Determine the (x, y) coordinate at the center of the cell enclosing the given text.  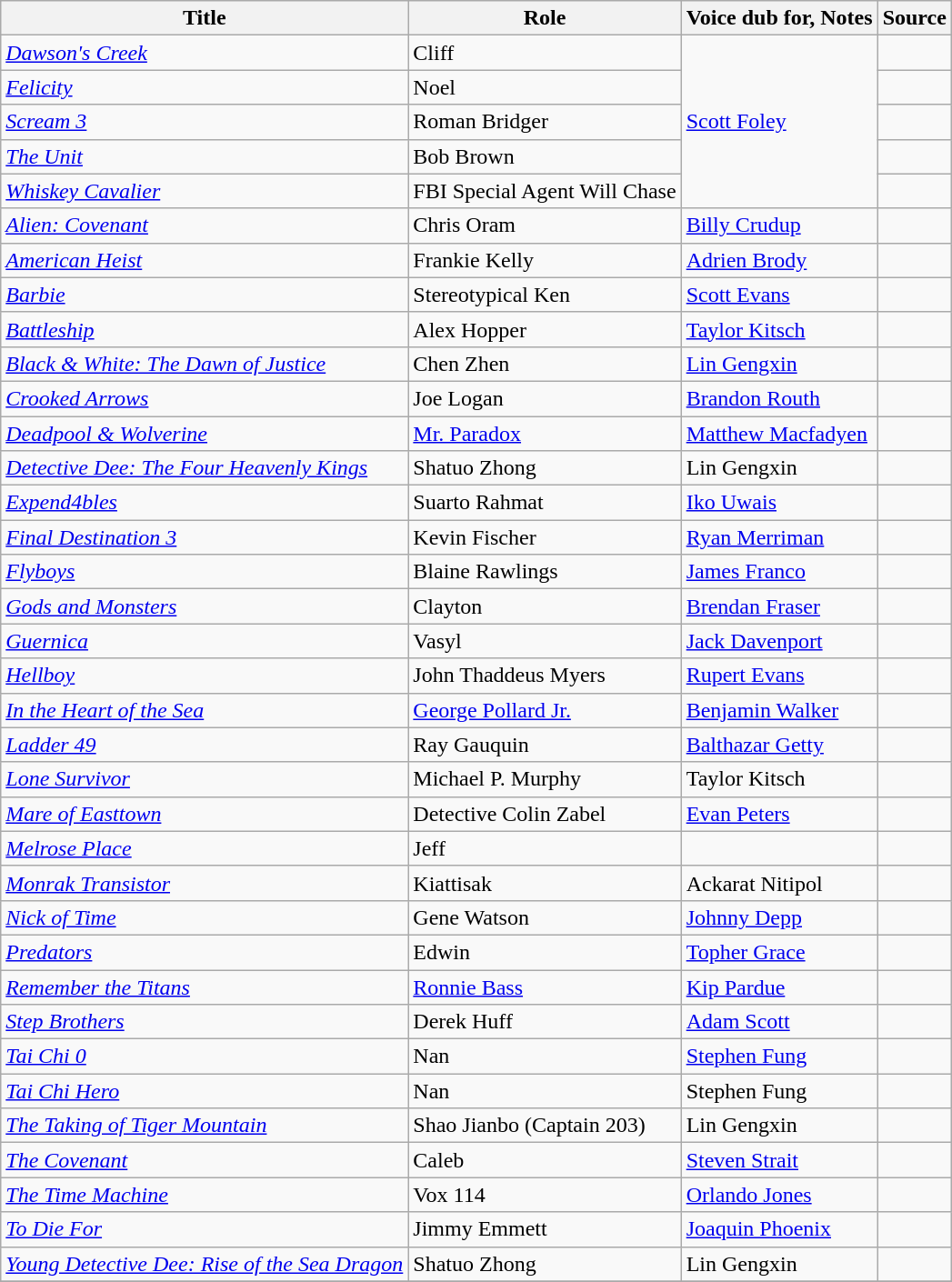
Scream 3 (205, 122)
The Unit (205, 156)
Gene Watson (545, 917)
Chen Zhen (545, 364)
Suarto Rahmat (545, 503)
Scott Foley (779, 122)
Kevin Fischer (545, 537)
Monrak Transistor (205, 883)
Joaquin Phoenix (779, 1229)
Steven Strait (779, 1160)
In the Heart of the Sea (205, 710)
Step Brothers (205, 1022)
Barbie (205, 295)
Nick of Time (205, 917)
James Franco (779, 572)
Guernica (205, 641)
Benjamin Walker (779, 710)
Roman Bridger (545, 122)
Evan Peters (779, 814)
Iko Uwais (779, 503)
Source (915, 18)
Derek Huff (545, 1022)
Crooked Arrows (205, 398)
The Time Machine (205, 1195)
Mare of Easttown (205, 814)
To Die For (205, 1229)
Felicity (205, 87)
Voice dub for, Notes (779, 18)
Rupert Evans (779, 676)
Vox 114 (545, 1195)
Brandon Routh (779, 398)
Deadpool & Wolverine (205, 434)
Bob Brown (545, 156)
Ladder 49 (205, 745)
Title (205, 18)
Michael P. Murphy (545, 779)
Brendan Fraser (779, 606)
Topher Grace (779, 952)
Predators (205, 952)
Hellboy (205, 676)
Mr. Paradox (545, 434)
Flyboys (205, 572)
Ackarat Nitipol (779, 883)
Melrose Place (205, 848)
Joe Logan (545, 398)
Balthazar Getty (779, 745)
Noel (545, 87)
Jimmy Emmett (545, 1229)
Tai Chi Hero (205, 1091)
Scott Evans (779, 295)
Dawson's Creek (205, 53)
Billy Crudup (779, 225)
Blaine Rawlings (545, 572)
Kip Pardue (779, 987)
Ryan Merriman (779, 537)
Role (545, 18)
Caleb (545, 1160)
Vasyl (545, 641)
American Heist (205, 260)
Johnny Depp (779, 917)
The Taking of Tiger Mountain (205, 1126)
Kiattisak (545, 883)
Adrien Brody (779, 260)
George Pollard Jr. (545, 710)
FBI Special Agent Will Chase (545, 191)
Shao Jianbo (Captain 203) (545, 1126)
Ray Gauquin (545, 745)
Cliff (545, 53)
Gods and Monsters (205, 606)
Alien: Covenant (205, 225)
Jeff (545, 848)
Remember the Titans (205, 987)
Battleship (205, 329)
Frankie Kelly (545, 260)
The Covenant (205, 1160)
Matthew Macfadyen (779, 434)
Whiskey Cavalier (205, 191)
Edwin (545, 952)
Final Destination 3 (205, 537)
Alex Hopper (545, 329)
John Thaddeus Myers (545, 676)
Orlando Jones (779, 1195)
Young Detective Dee: Rise of the Sea Dragon (205, 1264)
Chris Oram (545, 225)
Tai Chi 0 (205, 1057)
Black & White: The Dawn of Justice (205, 364)
Jack Davenport (779, 641)
Detective Dee: The Four Heavenly Kings (205, 468)
Adam Scott (779, 1022)
Lone Survivor (205, 779)
Clayton (545, 606)
Expend4bles (205, 503)
Stereotypical Ken (545, 295)
Detective Colin Zabel (545, 814)
Ronnie Bass (545, 987)
